For the text-containing cell, return its midpoint in [x, y] coordinate format. 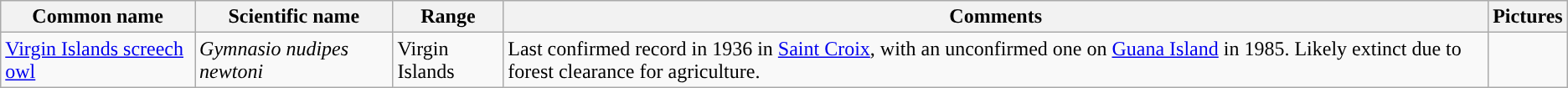
Common name [98, 17]
Gymnasio nudipes newtoni [295, 60]
Pictures [1528, 17]
Virgin Islands [448, 60]
Range [448, 17]
Virgin Islands screech owl [98, 60]
Comments [996, 17]
Scientific name [295, 17]
